Find where the given text appears and provide that cell's center as [x, y] coordinate. 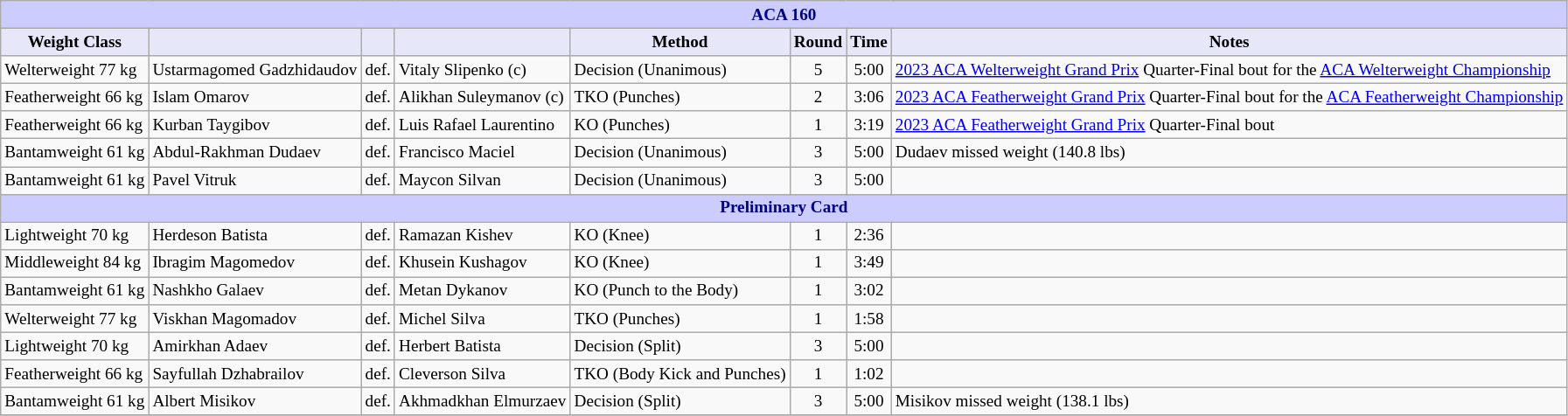
3:02 [869, 291]
Khusein Kushagov [483, 263]
ACA 160 [784, 15]
Weight Class [75, 42]
Kurban Taygibov [255, 125]
Cleverson Silva [483, 374]
KO (Punch to the Body) [680, 291]
Francisco Maciel [483, 153]
Middleweight 84 kg [75, 263]
Maycon Silvan [483, 180]
2023 ACA Welterweight Grand Prix Quarter-Final bout for the ACA Welterweight Championship [1230, 70]
Viskhan Magomadov [255, 319]
1:02 [869, 374]
Luis Rafael Laurentino [483, 125]
Michel Silva [483, 319]
Sayfullah Dzhabrailov [255, 374]
Vitaly Slipenko (c) [483, 70]
Herbert Batista [483, 346]
Akhmadkhan Elmurzaev [483, 402]
Metan Dykanov [483, 291]
2 [819, 97]
1:58 [869, 319]
Notes [1230, 42]
Amirkhan Adaev [255, 346]
Preliminary Card [784, 208]
Albert Misikov [255, 402]
5 [819, 70]
2023 ACA Featherweight Grand Prix Quarter-Final bout for the ACA Featherweight Championship [1230, 97]
Method [680, 42]
Ramazan Kishev [483, 236]
Misikov missed weight (138.1 lbs) [1230, 402]
2:36 [869, 236]
KO (Punches) [680, 125]
TKO (Body Kick and Punches) [680, 374]
Pavel Vitruk [255, 180]
2023 ACA Featherweight Grand Prix Quarter-Final bout [1230, 125]
Herdeson Batista [255, 236]
3:06 [869, 97]
Ibragim Magomedov [255, 263]
Nashkho Galaev [255, 291]
Ustarmagomed Gadzhidaudov [255, 70]
Alikhan Suleymanov (c) [483, 97]
3:49 [869, 263]
Dudaev missed weight (140.8 lbs) [1230, 153]
Abdul-Rakhman Dudaev [255, 153]
Islam Omarov [255, 97]
3:19 [869, 125]
Round [819, 42]
Time [869, 42]
